Locate the cell with the specified text and output its (x, y) center coordinate. 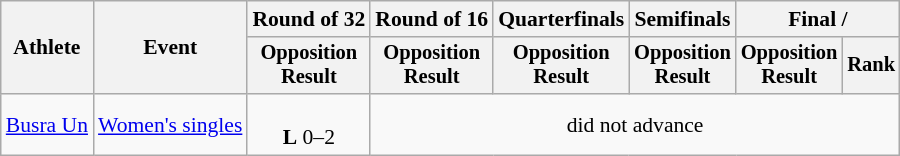
Women's singles (170, 124)
Busra Un (47, 124)
Athlete (47, 48)
Event (170, 48)
Semifinals (682, 19)
Round of 16 (432, 19)
Final / (818, 19)
Round of 32 (308, 19)
Quarterfinals (561, 19)
did not advance (635, 124)
Rank (871, 66)
L 0–2 (308, 124)
